Pinpoint the cell where the given text exists, returning its [X, Y] midpoint coordinate. 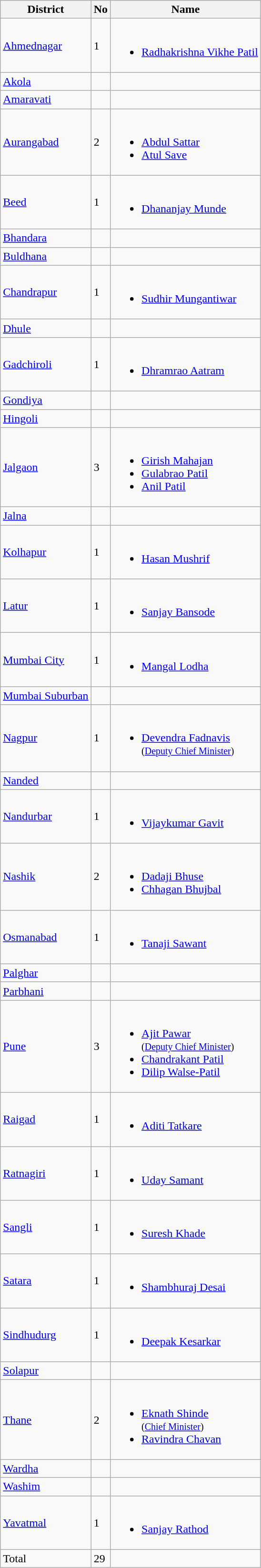
Dhananjay Munde [186, 202]
Osmanabad [46, 937]
Total [46, 1558]
Deepak Kesarkar [186, 1335]
Solapur [46, 1371]
Shambhuraj Desai [186, 1281]
Akola [46, 81]
Nashik [46, 877]
Nagpur [46, 738]
Chandrapur [46, 292]
Sanjay Rathod [186, 1523]
Dadaji BhuseChhagan Bhujbal [186, 877]
Jalgaon [46, 468]
District [46, 10]
Hasan Mushrif [186, 552]
Washim [46, 1487]
Yavatmal [46, 1523]
Jalna [46, 516]
Buldhana [46, 256]
Satara [46, 1281]
Radhakrishna Vikhe Patil [186, 46]
Dhule [46, 328]
Aurangabad [46, 142]
Sanjay Bansode [186, 606]
Name [186, 10]
Mangal Lodha [186, 660]
Bhandara [46, 238]
Raigad [46, 1119]
Sudhir Mungantiwar [186, 292]
Tanaji Sawant [186, 937]
Nandurbar [46, 816]
Eknath Shinde(Chief Minister)Ravindra Chavan [186, 1420]
Ratnagiri [46, 1173]
Amaravati [46, 100]
Kolhapur [46, 552]
29 [100, 1558]
Gondiya [46, 400]
Latur [46, 606]
No [100, 10]
Mumbai City [46, 660]
Vijaykumar Gavit [186, 816]
Mumbai Suburban [46, 696]
Gadchiroli [46, 364]
Ajit Pawar (Deputy Chief Minister)Chandrakant PatilDilip Walse-Patil [186, 1046]
Palghar [46, 973]
Hingoli [46, 419]
Aditi Tatkare [186, 1119]
Dhramrao Aatram [186, 364]
Girish MahajanGulabrao PatilAnil Patil [186, 468]
Parbhani [46, 991]
Wardha [46, 1468]
Devendra Fadnavis(Deputy Chief Minister) [186, 738]
Ahmednagar [46, 46]
Uday Samant [186, 1173]
Beed [46, 202]
Pune [46, 1046]
Abdul SattarAtul Save [186, 142]
Nanded [46, 780]
Thane [46, 1420]
Sindhudurg [46, 1335]
Suresh Khade [186, 1228]
Sangli [46, 1228]
